Extract the [x, y] coordinate from the center of the cell holding the provided text.  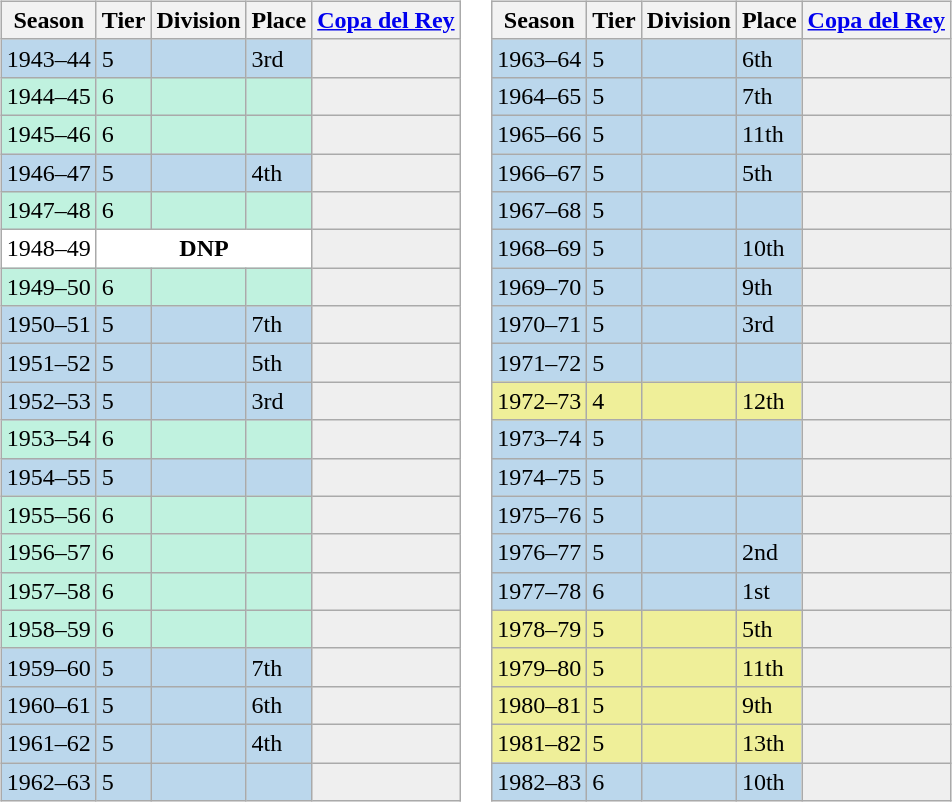
1978–79 [540, 629]
1st [769, 591]
4 [614, 401]
1950–51 [48, 325]
1980–81 [540, 705]
1966–67 [540, 173]
1951–52 [48, 363]
1958–59 [48, 629]
1973–74 [540, 439]
1971–72 [540, 363]
1961–62 [48, 743]
1945–46 [48, 134]
1947–48 [48, 211]
1970–71 [540, 325]
1955–56 [48, 515]
1975–76 [540, 515]
1943–44 [48, 58]
1964–65 [540, 96]
1965–66 [540, 134]
1946–47 [48, 173]
1949–50 [48, 287]
1974–75 [540, 477]
1969–70 [540, 287]
1968–69 [540, 249]
1952–53 [48, 401]
13th [769, 743]
1959–60 [48, 667]
12th [769, 401]
1972–73 [540, 401]
1982–83 [540, 781]
2nd [769, 553]
1957–58 [48, 591]
1953–54 [48, 439]
1963–64 [540, 58]
1967–68 [540, 211]
1944–45 [48, 96]
1960–61 [48, 705]
1977–78 [540, 591]
1962–63 [48, 781]
1948–49 [48, 249]
1956–57 [48, 553]
1981–82 [540, 743]
1954–55 [48, 477]
1976–77 [540, 553]
DNP [204, 249]
1979–80 [540, 667]
